Extract the (X, Y) coordinate from the center of the cell holding the provided text.  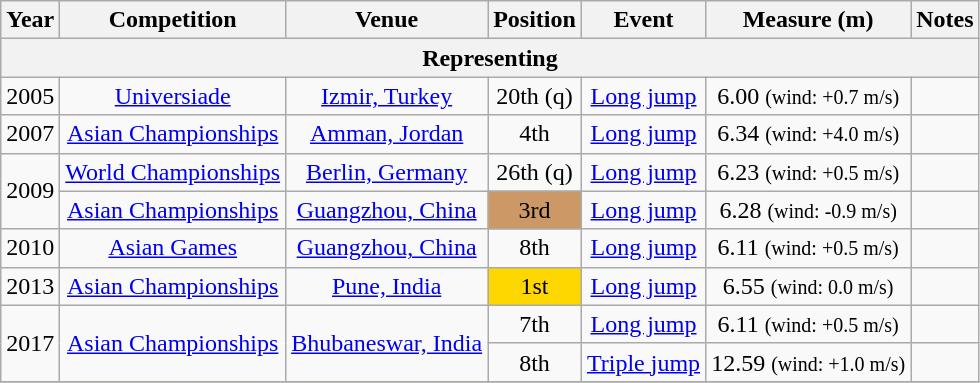
Amman, Jordan (387, 134)
Competition (173, 20)
2010 (30, 248)
2005 (30, 96)
2013 (30, 286)
Event (643, 20)
Berlin, Germany (387, 172)
Triple jump (643, 362)
Year (30, 20)
6.34 (wind: +4.0 m/s) (808, 134)
Universiade (173, 96)
Position (535, 20)
6.55 (wind: 0.0 m/s) (808, 286)
Venue (387, 20)
3rd (535, 210)
7th (535, 324)
2009 (30, 191)
Notes (945, 20)
Pune, India (387, 286)
2007 (30, 134)
World Championships (173, 172)
Izmir, Turkey (387, 96)
6.28 (wind: -0.9 m/s) (808, 210)
Measure (m) (808, 20)
26th (q) (535, 172)
4th (535, 134)
2017 (30, 343)
12.59 (wind: +1.0 m/s) (808, 362)
20th (q) (535, 96)
6.00 (wind: +0.7 m/s) (808, 96)
Bhubaneswar, India (387, 343)
1st (535, 286)
6.23 (wind: +0.5 m/s) (808, 172)
Asian Games (173, 248)
Representing (490, 58)
